From the cell containing the given text, extract its center point as (X, Y) coordinate. 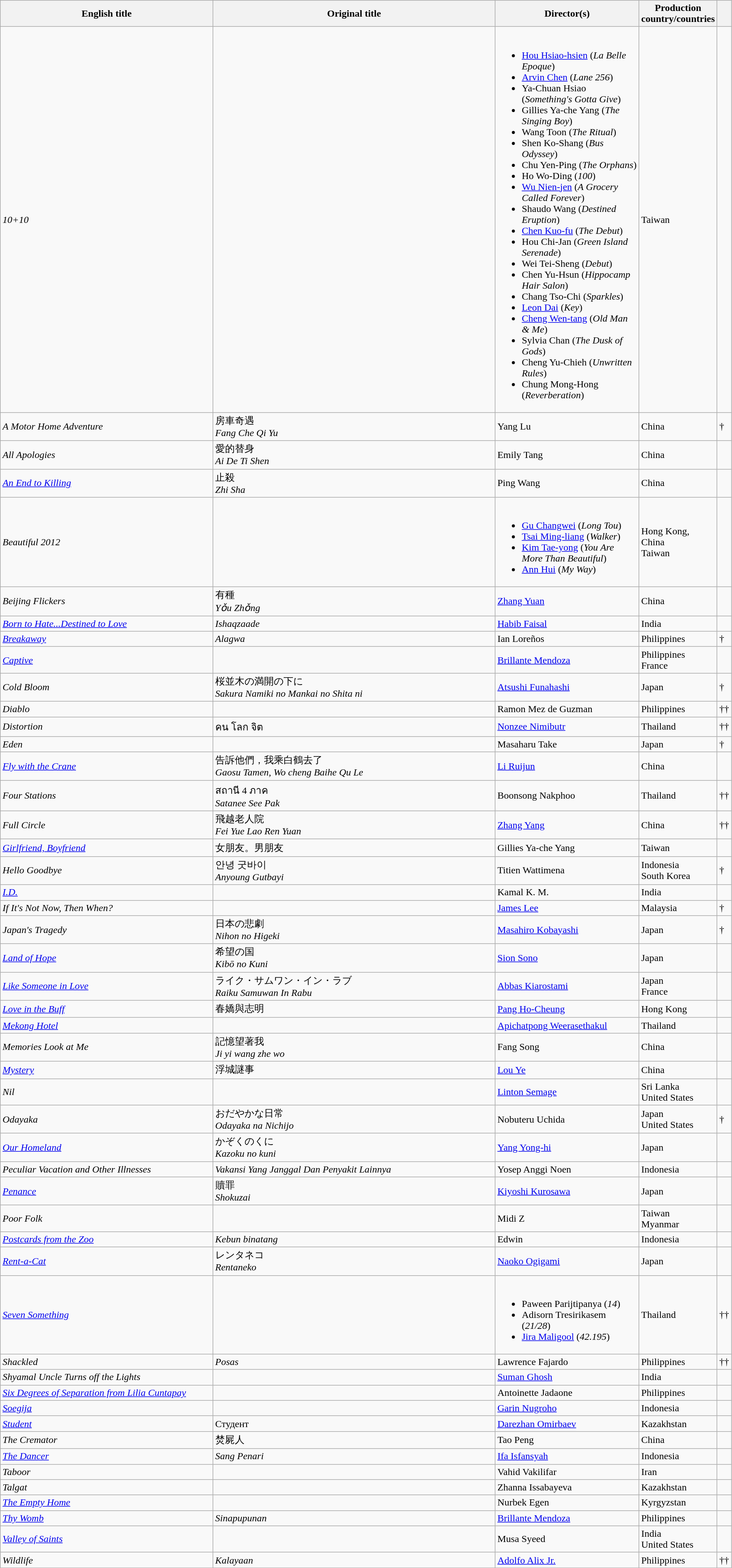
Kiyoshi Kurosawa (567, 1191)
Yang Lu (567, 427)
日本の悲劇Nihon no Higeki (354, 930)
Masaharu Take (567, 744)
Nobuteru Uchida (567, 1119)
Director(s) (567, 14)
Студент (354, 1423)
A Motor Home Adventure (107, 427)
Mekong Hotel (107, 1025)
Iran (678, 1472)
焚屍人 (354, 1440)
Edwin (567, 1239)
Hong Kong, ChinaTaiwan (678, 542)
Sri LankaUnited States (678, 1091)
Ian Loreños (567, 639)
Alagwa (354, 639)
The Empty Home (107, 1503)
Fang Song (567, 1047)
Nil (107, 1091)
Paween Parijtipanya (14)Adisorn Tresirikasem (21/28)Jira Maligool (42.195) (567, 1315)
Titien Wattimena (567, 870)
Like Someone in Love (107, 986)
Antoinette Jadaone (567, 1393)
Sion Sono (567, 958)
Linton Semage (567, 1091)
桜並木の満開の下にSakura Namiki no Mankai no Shita ni (354, 687)
女朋友。男朋友 (354, 848)
Love in the Buff (107, 1009)
Malaysia (678, 908)
Ping Wang (567, 483)
Shackled (107, 1362)
Midi Z (567, 1218)
I.D. (107, 892)
Memories Look at Me (107, 1047)
贖罪Shokuzai (354, 1191)
Vahid Vakilifar (567, 1472)
Shyamal Uncle Turns off the Lights (107, 1377)
Full Circle (107, 825)
Four Stations (107, 796)
IndonesiaSouth Korea (678, 870)
浮城謎事 (354, 1070)
คน โลก จิต (354, 727)
Hong Kong (678, 1009)
Peculiar Vacation and Other Illnesses (107, 1169)
Boonsong Nakphoo (567, 796)
春嬌與志明 (354, 1009)
Beijing Flickers (107, 602)
希望の国Kibō no Kuni (354, 958)
Pang Ho-Cheung (567, 1009)
James Lee (567, 908)
Rent-a-Cat (107, 1261)
Nonzee Nimibutr (567, 727)
Ifa Isfansyah (567, 1456)
Atsushi Funahashi (567, 687)
Japan's Tragedy (107, 930)
Hello Goodbye (107, 870)
かぞくのくにKazoku no kuni (354, 1147)
Ramon Mez de Guzman (567, 709)
Tao Peng (567, 1440)
Li Ruijun (567, 766)
有種Yǒu Zhǒng (354, 602)
The Dancer (107, 1456)
JapanFrance (678, 986)
Seven Something (107, 1315)
Yang Yong-hi (567, 1147)
Taboor (107, 1472)
Zhanna Issabayeva (567, 1487)
Cold Bloom (107, 687)
JapanUnited States (678, 1119)
Kalayaan (354, 1560)
If It's Not Now, Then When? (107, 908)
Girlfriend, Boyfriend (107, 848)
Darezhan Omirbaev (567, 1423)
飛越老人院Fei Yue Lao Ren Yuan (354, 825)
記憶望著我Ji yi wang zhe wo (354, 1047)
Odayaka (107, 1119)
Emily Tang (567, 455)
Born to Hate...Destined to Love (107, 624)
Kebun binatang (354, 1239)
Yosep Anggi Noen (567, 1169)
Sinapupunan (354, 1518)
The Cremator (107, 1440)
Diablo (107, 709)
Our Homeland (107, 1147)
Captive (107, 660)
Beautiful 2012 (107, 542)
Kamal K. M. (567, 892)
Posas (354, 1362)
Gu Changwei (Long Tou)Tsai Ming-liang (Walker)Kim Tae-yong (You Are More Than Beautiful)Ann Hui (My Way) (567, 542)
Zhang Yuan (567, 602)
Adolfo Alix Jr. (567, 1560)
Land of Hope (107, 958)
English title (107, 14)
止殺Zhi Sha (354, 483)
Valley of Saints (107, 1539)
Abbas Kiarostami (567, 986)
Vakansi Yang Janggal Dan Penyakit Lainnya (354, 1169)
10+10 (107, 220)
Ishaqzaade (354, 624)
An End to Killing (107, 483)
Musa Syeed (567, 1539)
Student (107, 1423)
Lawrence Fajardo (567, 1362)
Eden (107, 744)
レンタネコRentaneko (354, 1261)
Suman Ghosh (567, 1377)
おだやかな日常Odayaka na Nichijo (354, 1119)
告訴他們，我乘白鶴去了Gaosu Tamen, Wo cheng Baihe Qu Le (354, 766)
สถานี 4 ภาคSatanee See Pak (354, 796)
PhilippinesFrance (678, 660)
ライク・サムワン・イン・ラブRaiku Samuwan In Rabu (354, 986)
Nurbek Egen (567, 1503)
愛的替身Ai De Ti Shen (354, 455)
Thy Womb (107, 1518)
Sang Penari (354, 1456)
Wildlife (107, 1560)
All Apologies (107, 455)
Mystery (107, 1070)
TaiwanMyanmar (678, 1218)
IndiaUnited States (678, 1539)
Distortion (107, 727)
Apichatpong Weerasethakul (567, 1025)
Naoko Ogigami (567, 1261)
Poor Folk (107, 1218)
房車奇遇Fang Che Qi Yu (354, 427)
Production country/countries (678, 14)
Talgat (107, 1487)
Six Degrees of Separation from Lilia Cuntapay (107, 1393)
Zhang Yang (567, 825)
Breakaway (107, 639)
Original title (354, 14)
Postcards from the Zoo (107, 1239)
Gillies Ya-che Yang (567, 848)
안녕 굿바이Anyoung Gutbayi (354, 870)
Fly with the Crane (107, 766)
Kyrgyzstan (678, 1503)
Masahiro Kobayashi (567, 930)
Soegija (107, 1408)
Garin Nugroho (567, 1408)
Penance (107, 1191)
Lou Ye (567, 1070)
Habib Faisal (567, 624)
